Output the [x, y] coordinate of the center of the cell containing the given text.  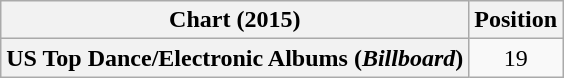
Chart (2015) [235, 20]
US Top Dance/Electronic Albums (Billboard) [235, 58]
Position [516, 20]
19 [516, 58]
